Scan for the cell matching the given text and deliver its [x, y] coordinate at center. 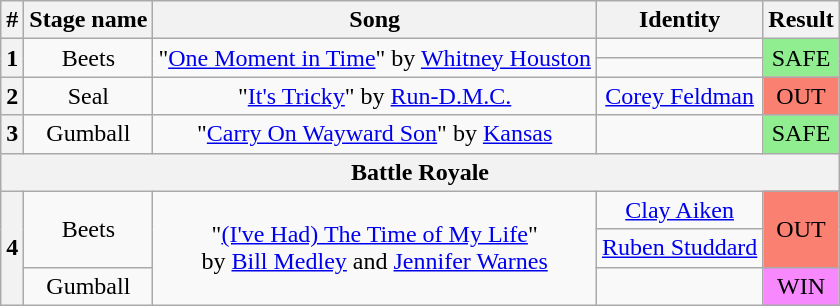
"One Moment in Time" by Whitney Houston [375, 58]
3 [12, 134]
Seal [88, 96]
Identity [679, 20]
1 [12, 58]
"(I've Had) The Time of My Life"by Bill Medley and Jennifer Warnes [375, 248]
Result [801, 20]
# [12, 20]
Corey Feldman [679, 96]
Song [375, 20]
Clay Aiken [679, 210]
"Carry On Wayward Son" by Kansas [375, 134]
WIN [801, 286]
"It's Tricky" by Run-D.M.C. [375, 96]
Ruben Studdard [679, 248]
2 [12, 96]
Battle Royale [420, 172]
Stage name [88, 20]
4 [12, 248]
